Extract the (x, y) coordinate from the center of the cell holding the provided text.  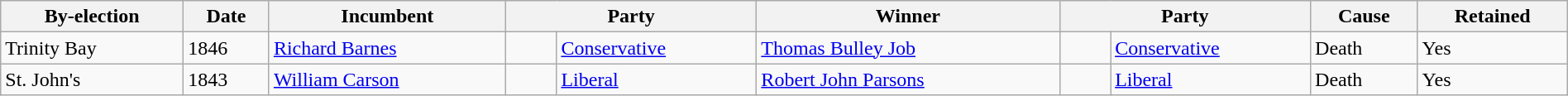
1846 (227, 48)
Trinity Bay (93, 48)
Richard Barnes (387, 48)
Winner (908, 17)
1843 (227, 79)
William Carson (387, 79)
St. John's (93, 79)
Date (227, 17)
Retained (1492, 17)
Cause (1365, 17)
Thomas Bulley Job (908, 48)
Incumbent (387, 17)
By-election (93, 17)
Robert John Parsons (908, 79)
